Extract the (x, y) coordinate from the center of the cell holding the provided text.  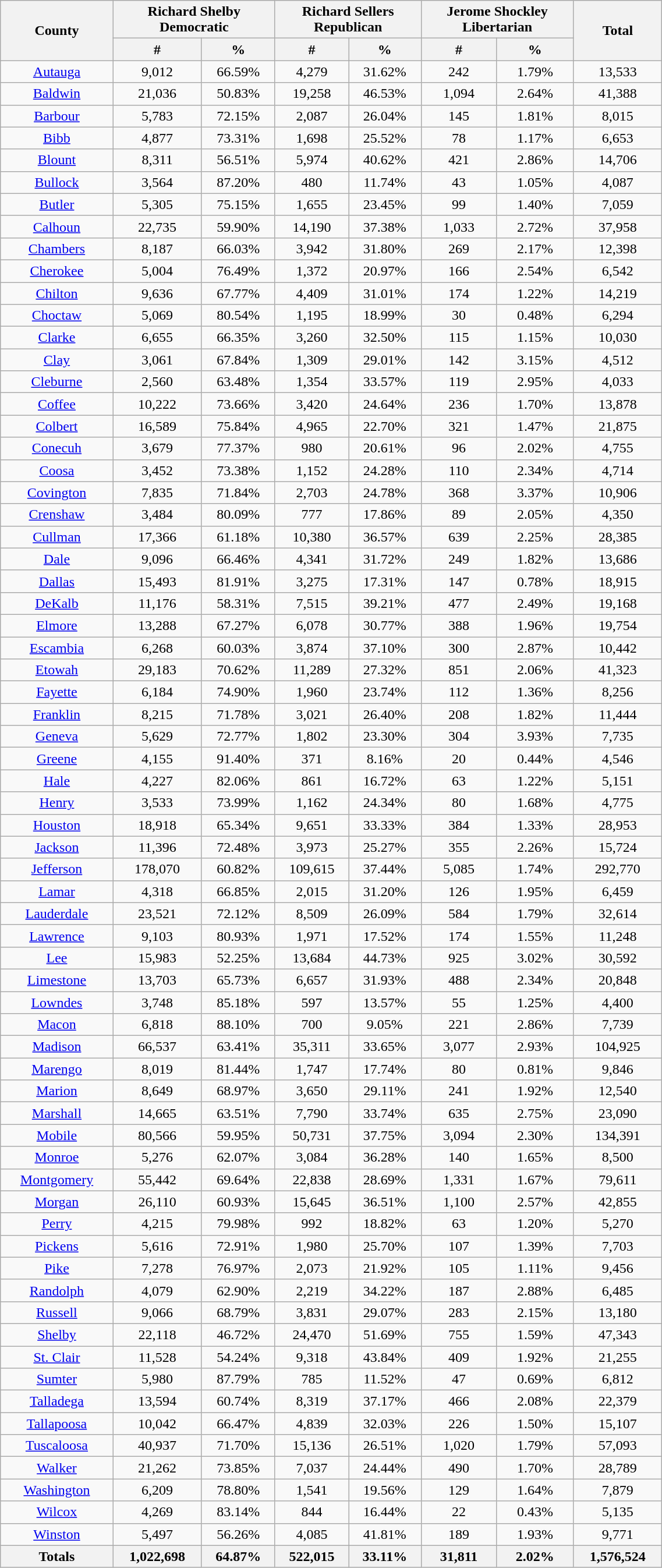
140 (459, 1158)
844 (311, 1512)
Calhoun (57, 226)
3.93% (535, 737)
584 (459, 914)
19.56% (385, 1490)
Lee (57, 958)
31.62% (385, 72)
477 (459, 603)
189 (459, 1534)
980 (311, 448)
4,215 (157, 1224)
32.03% (385, 1424)
41.81% (385, 1534)
18,918 (157, 825)
Macon (57, 1025)
33.33% (385, 825)
46.72% (238, 1335)
71.84% (238, 493)
Coffee (57, 404)
78 (459, 138)
11,444 (618, 714)
Monroe (57, 1158)
Cherokee (57, 271)
1.20% (535, 1224)
Morgan (57, 1202)
32.50% (385, 338)
6,818 (157, 1025)
16,589 (157, 426)
522,015 (311, 1556)
292,770 (618, 869)
21,255 (618, 1357)
41,388 (618, 94)
56.51% (238, 160)
10,222 (157, 404)
Richard ShelbyDemocratic (194, 20)
8.16% (385, 759)
3,942 (311, 249)
2,703 (311, 493)
Marshall (57, 1113)
31.20% (385, 891)
10,380 (311, 537)
1.15% (535, 338)
Total (618, 30)
69.64% (238, 1180)
60.03% (238, 648)
42,855 (618, 1202)
1.93% (535, 1534)
1,354 (311, 382)
4,033 (618, 382)
Limestone (57, 980)
26,110 (157, 1202)
5,151 (618, 781)
8,256 (618, 692)
37.38% (385, 226)
28,953 (618, 825)
861 (311, 781)
37.10% (385, 648)
9,651 (311, 825)
4,755 (618, 448)
24.78% (385, 493)
2.15% (535, 1312)
242 (459, 72)
7,703 (618, 1246)
68.97% (238, 1091)
1.40% (535, 204)
31.93% (385, 980)
490 (459, 1468)
11,396 (157, 847)
37.17% (385, 1401)
12,540 (618, 1091)
23,090 (618, 1113)
31.72% (385, 559)
37,958 (618, 226)
31.80% (385, 249)
66,537 (157, 1047)
23.30% (385, 737)
Etowah (57, 670)
22,118 (157, 1335)
0.69% (535, 1379)
22,735 (157, 226)
7,739 (618, 1025)
7,879 (618, 1490)
13,594 (157, 1401)
87.79% (238, 1379)
16.72% (385, 781)
52.25% (238, 958)
4,350 (618, 515)
14,706 (618, 160)
109,615 (311, 869)
28.69% (385, 1180)
3,973 (311, 847)
226 (459, 1424)
70.62% (238, 670)
3,077 (459, 1047)
Coosa (57, 470)
Conecuh (57, 448)
2.88% (535, 1290)
11,528 (157, 1357)
1.59% (535, 1335)
8,019 (157, 1069)
67.84% (238, 360)
21.92% (385, 1268)
13.57% (385, 1002)
Winston (57, 1534)
20.97% (385, 271)
21,036 (157, 94)
1.25% (535, 1002)
73.31% (238, 138)
37.44% (385, 869)
1.17% (535, 138)
7,735 (618, 737)
63.41% (238, 1047)
3,679 (157, 448)
33.65% (385, 1047)
Baldwin (57, 94)
147 (459, 581)
74.90% (238, 692)
3,420 (311, 404)
79.98% (238, 1224)
59.95% (238, 1135)
82.06% (238, 781)
5,069 (157, 316)
29.07% (385, 1312)
30,592 (618, 958)
9,318 (311, 1357)
2.57% (535, 1202)
5,629 (157, 737)
178,070 (157, 869)
10,030 (618, 338)
371 (311, 759)
20 (459, 759)
Greene (57, 759)
46.53% (385, 94)
5,616 (157, 1246)
Marengo (57, 1069)
1,094 (459, 94)
21,875 (618, 426)
3,564 (157, 182)
3,748 (157, 1002)
2.08% (535, 1401)
1,980 (311, 1246)
3,650 (311, 1091)
47,343 (618, 1335)
6,485 (618, 1290)
17.74% (385, 1069)
9,636 (157, 293)
15,493 (157, 581)
3.37% (535, 493)
Pike (57, 1268)
31.01% (385, 293)
91.40% (238, 759)
17,366 (157, 537)
Escambia (57, 648)
8,311 (157, 160)
61.18% (238, 537)
26.09% (385, 914)
1.39% (535, 1246)
18.99% (385, 316)
115 (459, 338)
4,965 (311, 426)
355 (459, 847)
6,657 (311, 980)
32,614 (618, 914)
11,289 (311, 670)
1,162 (311, 803)
Blount (57, 160)
40.62% (385, 160)
1.36% (535, 692)
Lowndes (57, 1002)
1,100 (459, 1202)
2.93% (535, 1047)
1.50% (535, 1424)
58.31% (238, 603)
87.20% (238, 182)
20,848 (618, 980)
Lamar (57, 891)
1.33% (535, 825)
40,937 (157, 1446)
2,560 (157, 382)
24.34% (385, 803)
1,576,524 (618, 1556)
5,135 (618, 1512)
2,073 (311, 1268)
304 (459, 737)
33.11% (385, 1556)
26.04% (385, 116)
76.97% (238, 1268)
1.47% (535, 426)
17.52% (385, 936)
65.34% (238, 825)
60.82% (238, 869)
2.87% (535, 648)
4,085 (311, 1534)
8,500 (618, 1158)
785 (311, 1379)
63.48% (238, 382)
Pickens (57, 1246)
67.27% (238, 625)
2.72% (535, 226)
126 (459, 891)
1.68% (535, 803)
9.05% (385, 1025)
12,398 (618, 249)
6,294 (618, 316)
3.15% (535, 360)
99 (459, 204)
4,087 (618, 182)
25.52% (385, 138)
7,515 (311, 603)
Sumter (57, 1379)
17.31% (385, 581)
4,279 (311, 72)
36.57% (385, 537)
60.93% (238, 1202)
22 (459, 1512)
1,971 (311, 936)
639 (459, 537)
368 (459, 493)
7,835 (157, 493)
5,004 (157, 271)
992 (311, 1224)
County (57, 30)
4,227 (157, 781)
Lauderdale (57, 914)
2.17% (535, 249)
8,015 (618, 116)
4,839 (311, 1424)
2.25% (535, 537)
5,980 (157, 1379)
Chambers (57, 249)
Montgomery (57, 1180)
488 (459, 980)
4,512 (618, 360)
19,258 (311, 94)
22,838 (311, 1180)
2,219 (311, 1290)
Richard SellersRepublican (348, 20)
16.44% (385, 1512)
1.81% (535, 116)
96 (459, 448)
30.77% (385, 625)
3,061 (157, 360)
75.15% (238, 204)
105 (459, 1268)
62.90% (238, 1290)
6,209 (157, 1490)
47 (459, 1379)
78.80% (238, 1490)
41,323 (618, 670)
Choctaw (57, 316)
Tuscaloosa (57, 1446)
8,509 (311, 914)
60.74% (238, 1401)
39.21% (385, 603)
Colbert (57, 426)
Clarke (57, 338)
3,533 (157, 803)
1.05% (535, 182)
22,379 (618, 1401)
0.48% (535, 316)
30 (459, 316)
11,248 (618, 936)
466 (459, 1401)
3,084 (311, 1158)
25.70% (385, 1246)
755 (459, 1335)
13,288 (157, 625)
23,521 (157, 914)
8,649 (157, 1091)
83.14% (238, 1512)
21,262 (157, 1468)
142 (459, 360)
13,878 (618, 404)
Barbour (57, 116)
Dale (57, 559)
Walker (57, 1468)
1.55% (535, 936)
33.74% (385, 1113)
Crenshaw (57, 515)
241 (459, 1091)
1.74% (535, 869)
Perry (57, 1224)
59.90% (238, 226)
72.12% (238, 914)
Marion (57, 1091)
777 (311, 515)
Geneva (57, 737)
Talladega (57, 1401)
384 (459, 825)
Franklin (57, 714)
2,015 (311, 891)
1,331 (459, 1180)
Jackson (57, 847)
19,168 (618, 603)
24.28% (385, 470)
236 (459, 404)
5,974 (311, 160)
29,183 (157, 670)
79,611 (618, 1180)
221 (459, 1025)
7,059 (618, 204)
249 (459, 559)
14,190 (311, 226)
8,319 (311, 1401)
3,874 (311, 648)
15,983 (157, 958)
11.52% (385, 1379)
6,184 (157, 692)
6,812 (618, 1379)
5,270 (618, 1224)
119 (459, 382)
Elmore (57, 625)
72.15% (238, 116)
187 (459, 1290)
71.78% (238, 714)
Hale (57, 781)
15,645 (311, 1202)
18.82% (385, 1224)
72.77% (238, 737)
321 (459, 426)
27.32% (385, 670)
76.49% (238, 271)
635 (459, 1113)
104,925 (618, 1047)
55,442 (157, 1180)
10,906 (618, 493)
1.96% (535, 625)
1.11% (535, 1268)
Chilton (57, 293)
3,275 (311, 581)
85.18% (238, 1002)
50.83% (238, 94)
4,079 (157, 1290)
71.70% (238, 1446)
107 (459, 1246)
11,176 (157, 603)
89 (459, 515)
597 (311, 1002)
80,566 (157, 1135)
Totals (57, 1556)
Henry (57, 803)
Houston (57, 825)
1.95% (535, 891)
1.64% (535, 1490)
2.64% (535, 94)
75.84% (238, 426)
4,714 (618, 470)
72.48% (238, 847)
65.73% (238, 980)
4,341 (311, 559)
3,484 (157, 515)
Autauga (57, 72)
7,278 (157, 1268)
Shelby (57, 1335)
1,960 (311, 692)
Dallas (57, 581)
54.24% (238, 1357)
3,260 (311, 338)
Covington (57, 493)
134,391 (618, 1135)
36.51% (385, 1202)
73.38% (238, 470)
388 (459, 625)
73.66% (238, 404)
2.75% (535, 1113)
31,811 (459, 1556)
700 (311, 1025)
2.54% (535, 271)
Cullman (57, 537)
13,533 (618, 72)
129 (459, 1490)
1,747 (311, 1069)
112 (459, 692)
8,187 (157, 249)
1.67% (535, 1180)
67.77% (238, 293)
14,665 (157, 1113)
66.35% (238, 338)
3.02% (535, 958)
St. Clair (57, 1357)
Bullock (57, 182)
44.73% (385, 958)
1,022,698 (157, 1556)
29.01% (385, 360)
2,087 (311, 116)
Cleburne (57, 382)
34.22% (385, 1290)
23.74% (385, 692)
4,877 (157, 138)
Randolph (57, 1290)
925 (459, 958)
7,037 (311, 1468)
9,771 (618, 1534)
Wilcox (57, 1512)
4,546 (618, 759)
Mobile (57, 1135)
1,020 (459, 1446)
37.75% (385, 1135)
43 (459, 182)
66.59% (238, 72)
9,846 (618, 1069)
283 (459, 1312)
81.44% (238, 1069)
66.03% (238, 249)
3,094 (459, 1135)
Russell (57, 1312)
2.95% (535, 382)
5,497 (157, 1534)
409 (459, 1357)
68.79% (238, 1312)
64.87% (238, 1556)
9,096 (157, 559)
80.09% (238, 515)
88.10% (238, 1025)
20.61% (385, 448)
24.44% (385, 1468)
1,655 (311, 204)
80.93% (238, 936)
1,541 (311, 1490)
300 (459, 648)
9,012 (157, 72)
0.78% (535, 581)
15,724 (618, 847)
1,195 (311, 316)
480 (311, 182)
66.47% (238, 1424)
4,269 (157, 1512)
DeKalb (57, 603)
55 (459, 1002)
72.91% (238, 1246)
2.06% (535, 670)
24.64% (385, 404)
0.43% (535, 1512)
Lawrence (57, 936)
14,219 (618, 293)
57,093 (618, 1446)
66.46% (238, 559)
6,078 (311, 625)
18,915 (618, 581)
6,542 (618, 271)
1,152 (311, 470)
15,136 (311, 1446)
5,276 (157, 1158)
33.57% (385, 382)
22.70% (385, 426)
7,790 (311, 1113)
13,180 (618, 1312)
421 (459, 160)
1,309 (311, 360)
Jerome ShockleyLibertarian (497, 20)
35,311 (311, 1047)
9,066 (157, 1312)
80.54% (238, 316)
77.37% (238, 448)
5,783 (157, 116)
63.51% (238, 1113)
26.51% (385, 1446)
2.05% (535, 515)
13,703 (157, 980)
15,107 (618, 1424)
4,400 (618, 1002)
269 (459, 249)
66.85% (238, 891)
73.99% (238, 803)
851 (459, 670)
0.81% (535, 1069)
Bibb (57, 138)
28,789 (618, 1468)
9,103 (157, 936)
26.40% (385, 714)
Tallapoosa (57, 1424)
6,268 (157, 648)
Madison (57, 1047)
145 (459, 116)
28,385 (618, 537)
Jefferson (57, 869)
6,653 (618, 138)
1,802 (311, 737)
51.69% (385, 1335)
19,754 (618, 625)
24,470 (311, 1335)
2.49% (535, 603)
1,372 (311, 271)
36.28% (385, 1158)
1.65% (535, 1158)
2.26% (535, 847)
6,655 (157, 338)
4,155 (157, 759)
13,684 (311, 958)
5,085 (459, 869)
166 (459, 271)
10,042 (157, 1424)
62.07% (238, 1158)
9,456 (618, 1268)
4,775 (618, 803)
Washington (57, 1490)
25.27% (385, 847)
29.11% (385, 1091)
23.45% (385, 204)
4,318 (157, 891)
2.30% (535, 1135)
43.84% (385, 1357)
1,033 (459, 226)
13,686 (618, 559)
81.91% (238, 581)
73.85% (238, 1468)
6,459 (618, 891)
0.44% (535, 759)
110 (459, 470)
3,021 (311, 714)
11.74% (385, 182)
5,305 (157, 204)
10,442 (618, 648)
17.86% (385, 515)
56.26% (238, 1534)
4,409 (311, 293)
8,215 (157, 714)
3,452 (157, 470)
1,698 (311, 138)
50,731 (311, 1135)
3,831 (311, 1312)
208 (459, 714)
Butler (57, 204)
Clay (57, 360)
Fayette (57, 692)
